Find where the given text appears and provide that cell's center as (x, y) coordinate. 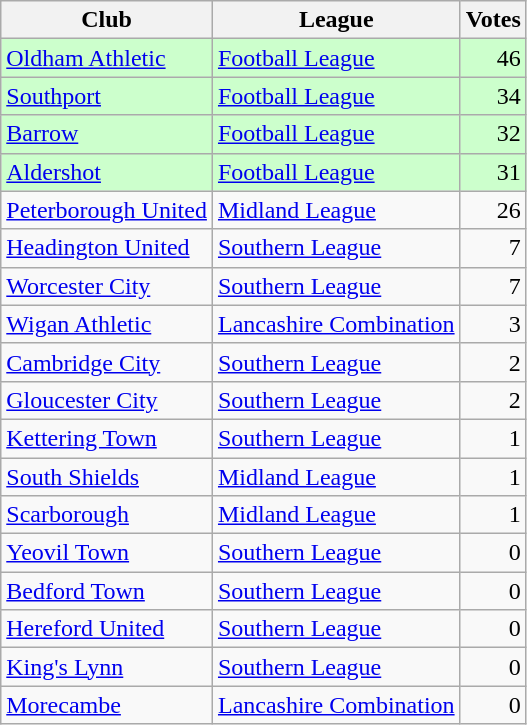
Votes (493, 20)
Worcester City (107, 286)
Hereford United (107, 629)
Headington United (107, 248)
League (336, 20)
34 (493, 96)
Gloucester City (107, 400)
Morecambe (107, 705)
King's Lynn (107, 667)
Aldershot (107, 172)
26 (493, 210)
Wigan Athletic (107, 324)
Bedford Town (107, 591)
Kettering Town (107, 438)
31 (493, 172)
Yeovil Town (107, 553)
South Shields (107, 477)
46 (493, 58)
32 (493, 134)
Barrow (107, 134)
Oldham Athletic (107, 58)
Peterborough United (107, 210)
Scarborough (107, 515)
Club (107, 20)
Cambridge City (107, 362)
Southport (107, 96)
3 (493, 324)
